Return (X, Y) of the center of cell containing provided text 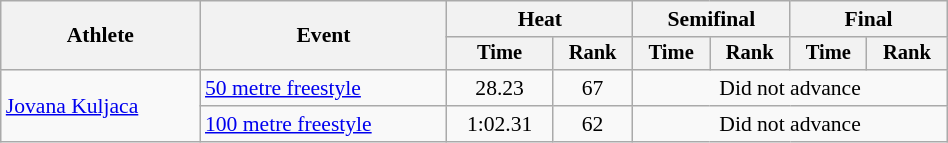
28.23 (500, 88)
100 metre freestyle (324, 124)
Final (868, 19)
1:02.31 (500, 124)
62 (592, 124)
67 (592, 88)
Semifinal (712, 19)
Jovana Kuljaca (100, 106)
Event (324, 36)
50 metre freestyle (324, 88)
Heat (540, 19)
Athlete (100, 36)
